Identify which cell holds the provided text, then report its (X, Y) central coordinate. 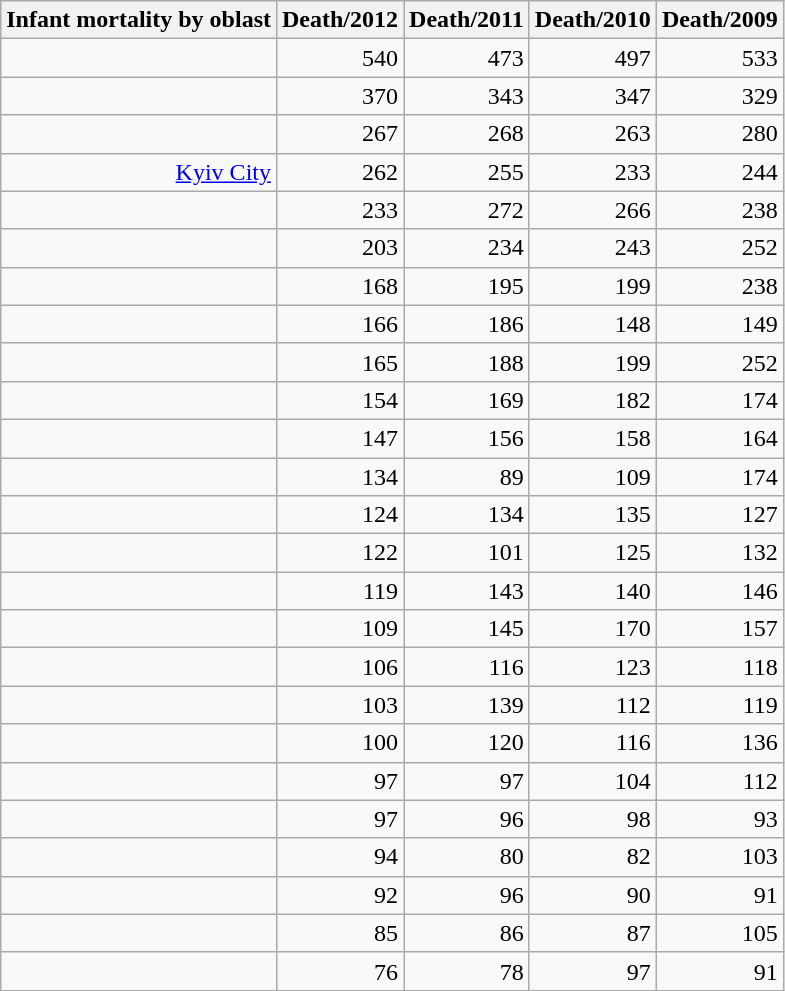
140 (592, 591)
92 (340, 895)
182 (592, 400)
164 (720, 438)
Death/2011 (467, 20)
272 (467, 210)
82 (592, 857)
Infant mortality by oblast (139, 20)
135 (592, 515)
127 (720, 515)
169 (467, 400)
234 (467, 248)
188 (467, 362)
473 (467, 58)
120 (467, 743)
329 (720, 96)
157 (720, 629)
146 (720, 591)
125 (592, 553)
86 (467, 933)
267 (340, 134)
497 (592, 58)
154 (340, 400)
168 (340, 286)
347 (592, 96)
100 (340, 743)
89 (467, 477)
Death/2009 (720, 20)
540 (340, 58)
90 (592, 895)
165 (340, 362)
263 (592, 134)
Kyiv City (139, 172)
104 (592, 781)
166 (340, 324)
76 (340, 971)
122 (340, 553)
124 (340, 515)
243 (592, 248)
148 (592, 324)
343 (467, 96)
93 (720, 819)
Death/2012 (340, 20)
101 (467, 553)
85 (340, 933)
280 (720, 134)
266 (592, 210)
136 (720, 743)
170 (592, 629)
139 (467, 705)
186 (467, 324)
203 (340, 248)
533 (720, 58)
78 (467, 971)
143 (467, 591)
370 (340, 96)
145 (467, 629)
149 (720, 324)
Death/2010 (592, 20)
255 (467, 172)
156 (467, 438)
147 (340, 438)
158 (592, 438)
80 (467, 857)
105 (720, 933)
98 (592, 819)
94 (340, 857)
195 (467, 286)
262 (340, 172)
118 (720, 667)
87 (592, 933)
268 (467, 134)
244 (720, 172)
106 (340, 667)
123 (592, 667)
132 (720, 553)
